Return the (X, Y) coordinate for the center point of the cell that contains the specified text.  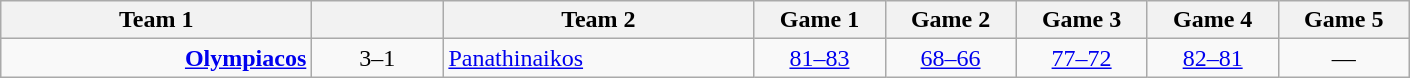
Game 5 (1344, 20)
Game 2 (950, 20)
Team 1 (156, 20)
82–81 (1212, 58)
— (1344, 58)
81–83 (820, 58)
68–66 (950, 58)
3–1 (378, 58)
77–72 (1082, 58)
Team 2 (598, 20)
Panathinaikos (598, 58)
Game 1 (820, 20)
Game 4 (1212, 20)
Game 3 (1082, 20)
Olympiacos (156, 58)
